Locate the cell with the specified text and output its (X, Y) center coordinate. 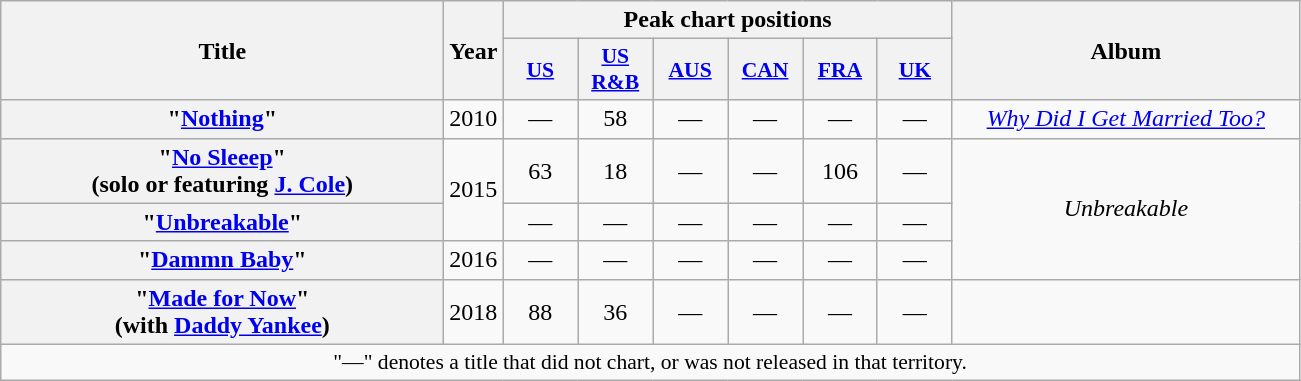
AUS (690, 70)
Unbreakable (1126, 208)
"No Sleeep"(solo or featuring J. Cole) (222, 170)
Year (474, 50)
"Dammn Baby" (222, 260)
"Made for Now"(with Daddy Yankee) (222, 312)
2018 (474, 312)
"—" denotes a title that did not chart, or was not released in that territory. (650, 362)
"Unbreakable" (222, 222)
2015 (474, 190)
FRA (840, 70)
Title (222, 50)
36 (616, 312)
UK (914, 70)
18 (616, 170)
US R&B (616, 70)
88 (540, 312)
Album (1126, 50)
US (540, 70)
CAN (766, 70)
106 (840, 170)
2010 (474, 119)
58 (616, 119)
Why Did I Get Married Too? (1126, 119)
Peak chart positions (728, 20)
63 (540, 170)
2016 (474, 260)
"Nothing" (222, 119)
